Detect which cell encompasses the target text, then output its (x, y) center coordinate. 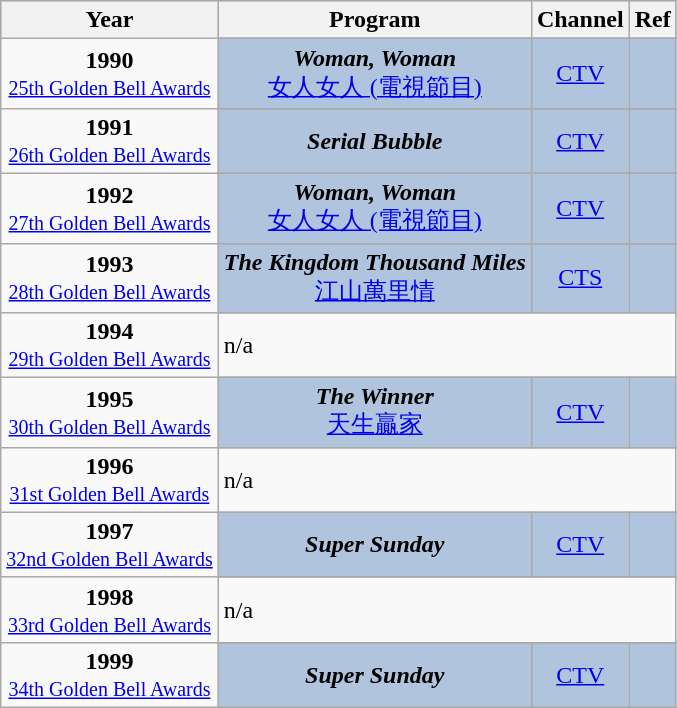
Serial Bubble (374, 140)
CTS (580, 278)
1996 31st Golden Bell Awards (110, 480)
1994 29th Golden Bell Awards (110, 346)
Channel (580, 20)
1993 28th Golden Bell Awards (110, 278)
1999 34th Golden Bell Awards (110, 674)
1998 33rd Golden Bell Awards (110, 610)
The Kingdom Thousand Miles江山萬里情 (374, 278)
Program (374, 20)
1990 25th Golden Bell Awards (110, 74)
Ref (652, 20)
1991 26th Golden Bell Awards (110, 140)
The Winner 天生贏家 (374, 413)
1992 27th Golden Bell Awards (110, 208)
1995 30th Golden Bell Awards (110, 413)
Year (110, 20)
1997 32nd Golden Bell Awards (110, 544)
